Find where the given text appears and provide that cell's center as (X, Y) coordinate. 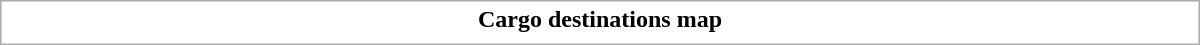
Cargo destinations map (600, 19)
